Return [x, y] of the center of cell containing provided text 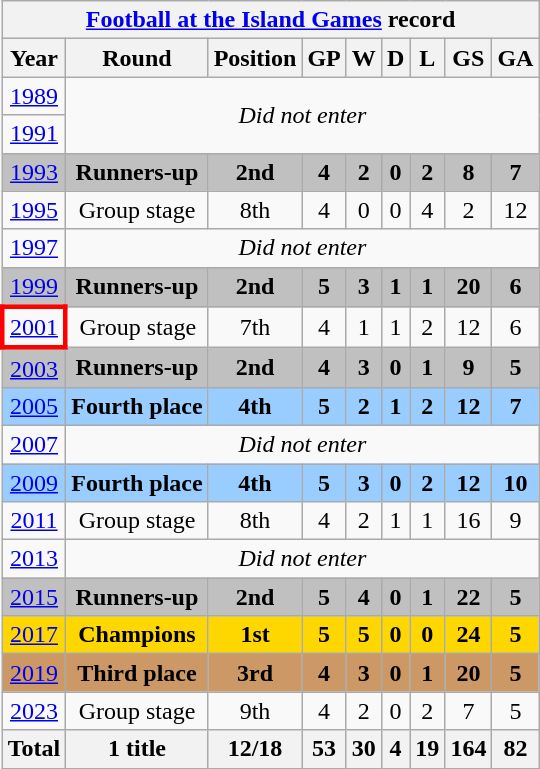
2009 [34, 483]
9th [255, 711]
30 [364, 749]
2003 [34, 368]
Champions [137, 635]
Total [34, 749]
1991 [34, 134]
W [364, 58]
10 [516, 483]
22 [468, 597]
GA [516, 58]
2019 [34, 673]
24 [468, 635]
1999 [34, 287]
1989 [34, 96]
Position [255, 58]
2015 [34, 597]
Third place [137, 673]
8 [468, 172]
D [395, 58]
2023 [34, 711]
1997 [34, 248]
12/18 [255, 749]
Football at the Island Games record [270, 20]
2005 [34, 406]
82 [516, 749]
GS [468, 58]
1993 [34, 172]
L [428, 58]
19 [428, 749]
7th [255, 328]
2007 [34, 444]
2001 [34, 328]
Year [34, 58]
164 [468, 749]
16 [468, 521]
1st [255, 635]
53 [324, 749]
3rd [255, 673]
2017 [34, 635]
GP [324, 58]
1995 [34, 210]
2011 [34, 521]
Round [137, 58]
2013 [34, 559]
1 title [137, 749]
